Extract the (x, y) coordinate from the center of the cell holding the provided text.  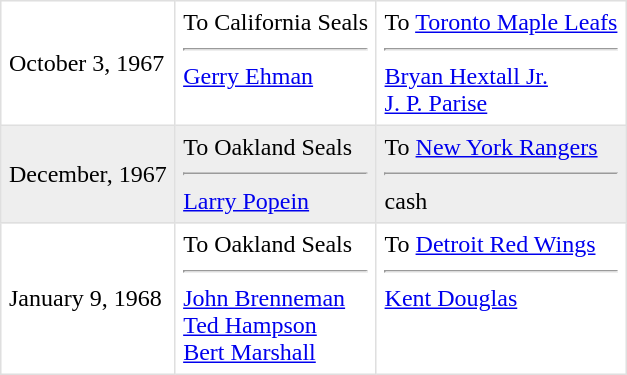
To New York Rangers cash (500, 174)
October 3, 1967 (88, 63)
To Oakland Seals John BrennemanTed HampsonBert Marshall (276, 299)
To Oakland Seals Larry Popein (276, 174)
To Detroit Red Wings Kent Douglas (500, 299)
To California Seals Gerry Ehman (276, 63)
To Toronto Maple Leafs Bryan Hextall Jr.J. P. Parise (500, 63)
December, 1967 (88, 174)
January 9, 1968 (88, 299)
